Capture the cell that displays the provided text and extract its [X, Y] central coordinate. 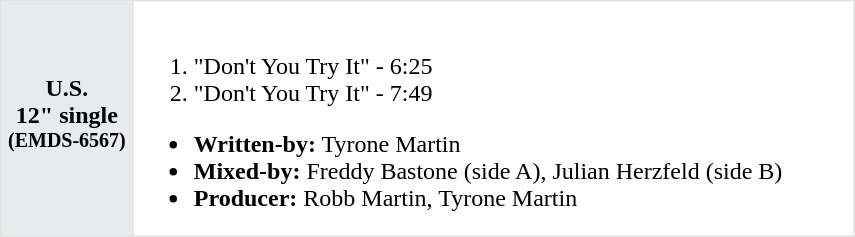
U.S.12" single(EMDS-6567) [67, 119]
